Capture the cell that displays the provided text and extract its (x, y) central coordinate. 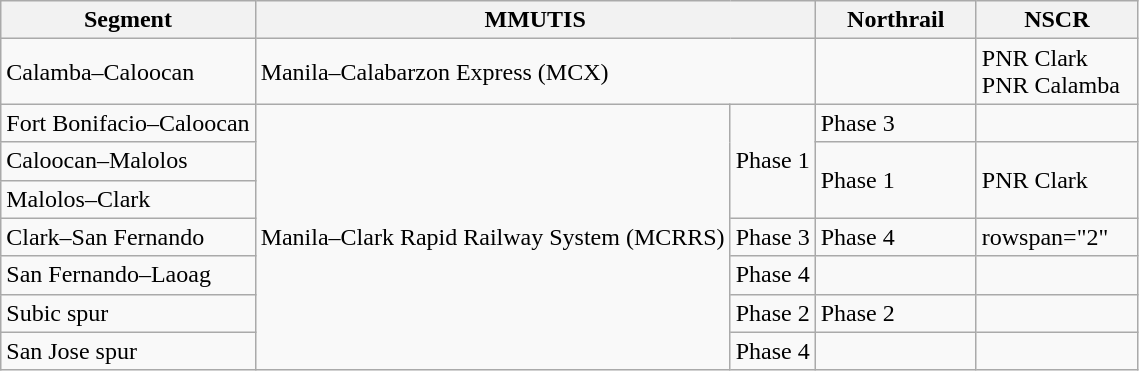
PNR Clark (1056, 180)
Manila–Calabarzon Express (MCX) (535, 72)
Fort Bonifacio–Caloocan (128, 123)
San Fernando–Laoag (128, 275)
Manila–Clark Rapid Railway System (MCRRS) (492, 237)
MMUTIS (535, 20)
Clark–San Fernando (128, 237)
Segment (128, 20)
NSCR (1056, 20)
San Jose spur (128, 351)
Subic spur (128, 313)
rowspan="2" (1056, 237)
PNR ClarkPNR Calamba (1056, 72)
Northrail (896, 20)
Calamba–Caloocan (128, 72)
Caloocan–Malolos (128, 161)
Malolos–Clark (128, 199)
